Find where the given text appears and provide that cell's center as [x, y] coordinate. 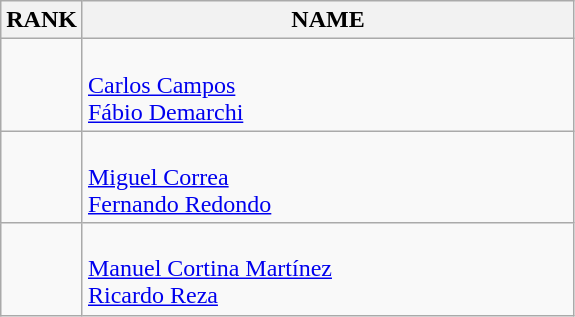
Carlos CamposFábio Demarchi [328, 85]
RANK [42, 20]
Miguel CorreaFernando Redondo [328, 177]
Manuel Cortina MartínezRicardo Reza [328, 269]
NAME [328, 20]
